Detect which cell encompasses the target text, then output its (x, y) center coordinate. 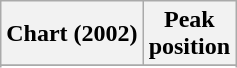
Peakposition (189, 34)
Chart (2002) (72, 34)
